Detect which cell encompasses the target text, then output its (x, y) center coordinate. 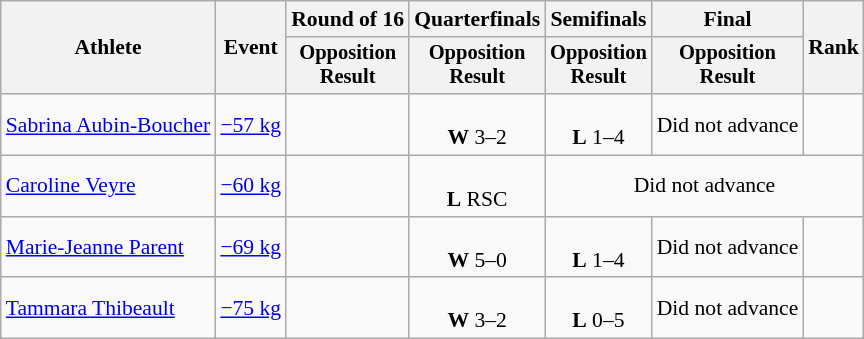
−57 kg (250, 124)
Caroline Veyre (108, 186)
Event (250, 48)
L RSC (477, 186)
W 5–0 (477, 248)
Quarterfinals (477, 19)
Athlete (108, 48)
Round of 16 (348, 19)
L 0–5 (598, 308)
Rank (834, 48)
−75 kg (250, 308)
−69 kg (250, 248)
Tammara Thibeault (108, 308)
Marie-Jeanne Parent (108, 248)
Semifinals (598, 19)
−60 kg (250, 186)
Final (728, 19)
Sabrina Aubin-Boucher (108, 124)
